Provide the [x, y] coordinate of the cell's center where the given text is located.  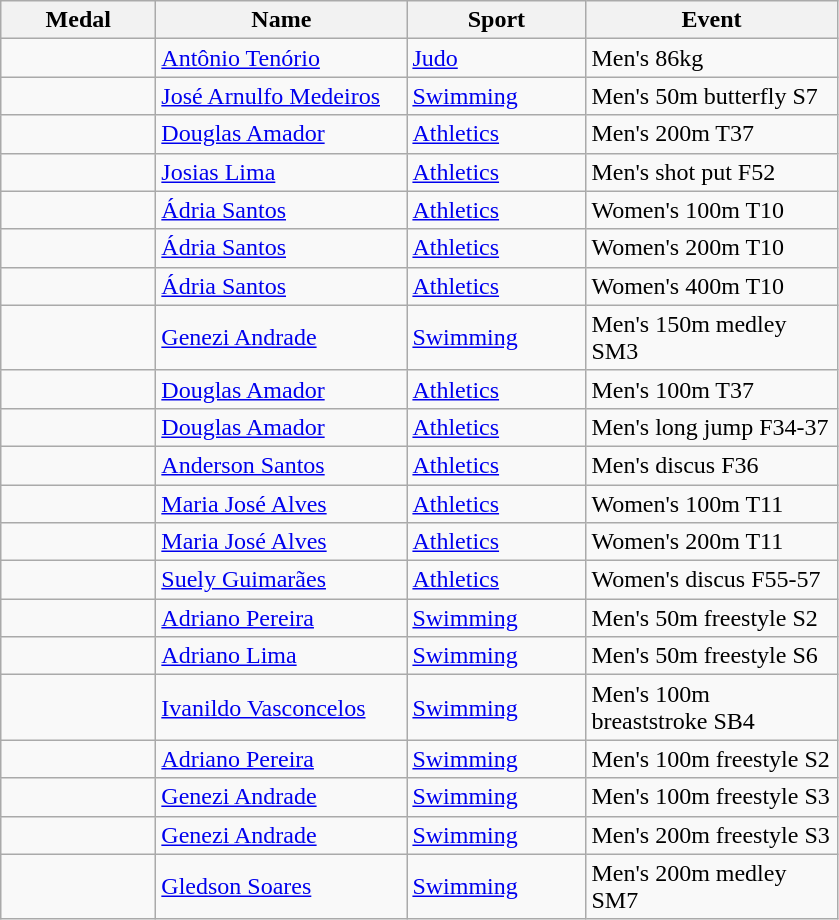
Women's 100m T10 [712, 210]
Women's discus F55-57 [712, 580]
Suely Guimarães [282, 580]
Antônio Tenório [282, 58]
Josias Lima [282, 172]
Men's 50m freestyle S2 [712, 618]
Ivanildo Vasconcelos [282, 708]
Event [712, 20]
Judo [496, 58]
Men's 50m freestyle S6 [712, 656]
Women's 100m T11 [712, 503]
Anderson Santos [282, 465]
Medal [78, 20]
Men's 100m breaststroke SB4 [712, 708]
Women's 200m T10 [712, 248]
Name [282, 20]
Men's long jump F34-37 [712, 427]
Sport [496, 20]
Men's shot put F52 [712, 172]
Men's 100m freestyle S3 [712, 797]
Men's 200m T37 [712, 134]
Men's 100m T37 [712, 389]
Men's 200m medley SM7 [712, 886]
Men's 100m freestyle S2 [712, 759]
Adriano Lima [282, 656]
Men's 86kg [712, 58]
José Arnulfo Medeiros [282, 96]
Men's 200m freestyle S3 [712, 835]
Men's discus F36 [712, 465]
Gledson Soares [282, 886]
Women's 200m T11 [712, 542]
Men's 50m butterfly S7 [712, 96]
Women's 400m T10 [712, 286]
Men's 150m medley SM3 [712, 338]
